Identify which cell holds the provided text, then report its (x, y) central coordinate. 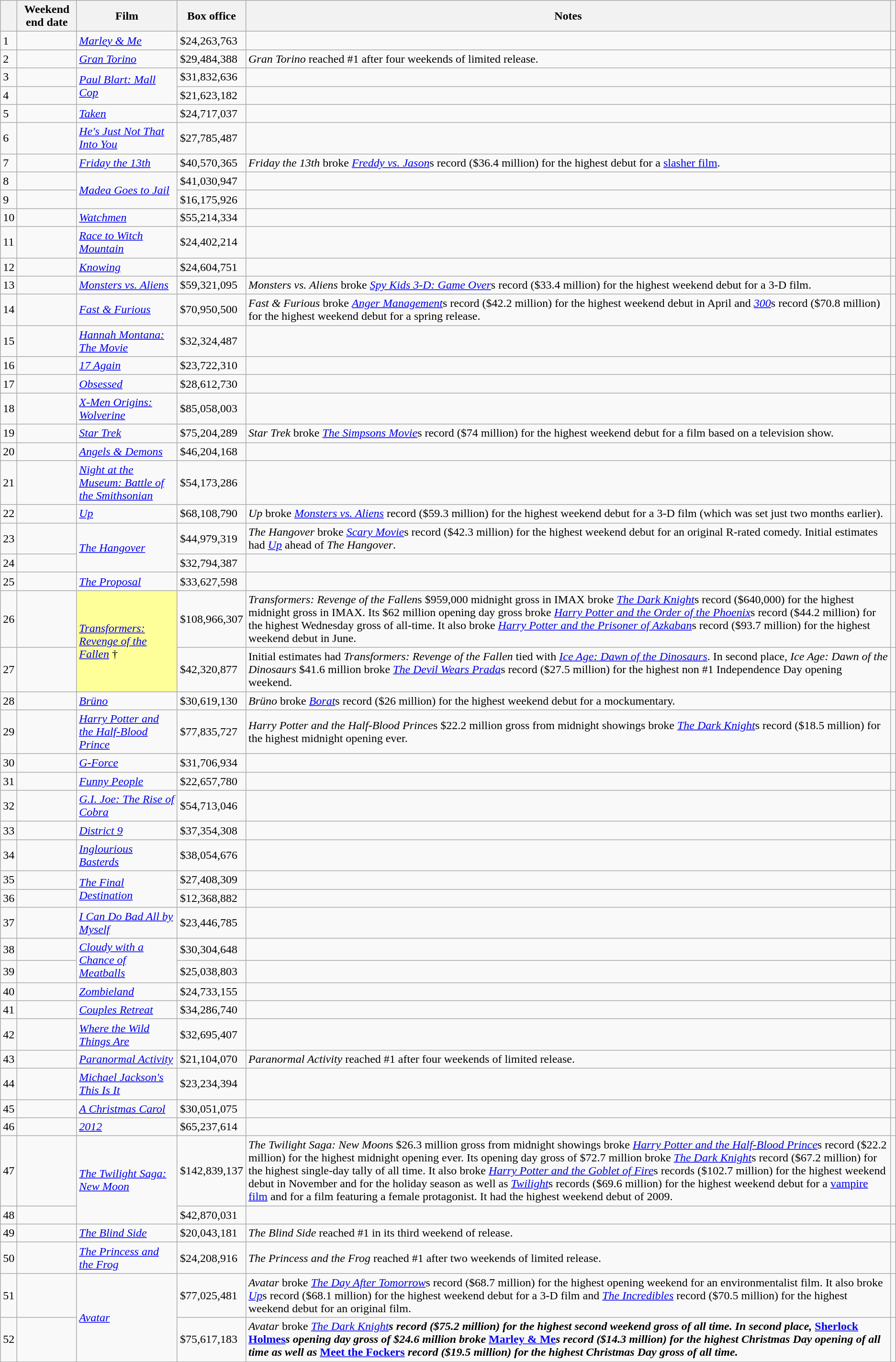
45 (9, 1108)
Avatar (127, 1317)
Gran Torino reached #1 after four weekends of limited release. (568, 59)
The Blind Side (127, 1233)
10 (9, 217)
$30,051,075 (212, 1108)
$27,785,487 (212, 138)
44 (9, 1084)
$24,604,751 (212, 267)
G-Force (127, 763)
17 (9, 384)
$34,286,740 (212, 1010)
38 (9, 949)
47 (9, 1171)
$24,717,037 (212, 113)
$85,058,003 (212, 409)
36 (9, 898)
$108,966,307 (212, 619)
$42,870,031 (212, 1215)
He's Just Not That Into You (127, 138)
Night at the Museum: Battle of the Smithsonian (127, 483)
The Final Destination (127, 889)
14 (9, 310)
$30,304,648 (212, 949)
I Can Do Bad All by Myself (127, 923)
25 (9, 581)
Couples Retreat (127, 1010)
$23,234,394 (212, 1084)
The Proposal (127, 581)
$54,713,046 (212, 806)
Star Trek (127, 433)
$22,657,780 (212, 781)
Paranormal Activity (127, 1059)
11 (9, 242)
28 (9, 700)
29 (9, 732)
$33,627,598 (212, 581)
21 (9, 483)
$70,950,500 (212, 310)
$68,108,790 (212, 514)
18 (9, 409)
X-Men Origins: Wolverine (127, 409)
35 (9, 880)
52 (9, 1339)
Hannah Montana: The Movie (127, 341)
$23,722,310 (212, 366)
37 (9, 923)
The Princess and the Frog (127, 1258)
41 (9, 1010)
The Hangover (127, 548)
$24,208,916 (212, 1258)
12 (9, 267)
Inglourious Basterds (127, 855)
8 (9, 181)
$27,408,309 (212, 880)
Box office (212, 16)
Notes (568, 16)
$16,175,926 (212, 199)
Brüno broke Borats record ($26 million) for the highest weekend debut for a mockumentary. (568, 700)
1 (9, 41)
19 (9, 433)
26 (9, 619)
40 (9, 991)
48 (9, 1215)
Funny People (127, 781)
Transformers: Revenge of the Fallen † (127, 641)
Where the Wild Things Are (127, 1034)
Film (127, 16)
Friday the 13th (127, 163)
27 (9, 669)
33 (9, 831)
Marley & Me (127, 41)
22 (9, 514)
$25,038,803 (212, 971)
23 (9, 538)
Angels & Demons (127, 451)
4 (9, 95)
$32,695,407 (212, 1034)
Watchmen (127, 217)
$31,832,636 (212, 77)
Paul Blart: Mall Cop (127, 86)
Monsters vs. Aliens (127, 285)
$37,354,308 (212, 831)
24 (9, 563)
$30,619,130 (212, 700)
The Princess and the Frog reached #1 after two weekends of limited release. (568, 1258)
Knowing (127, 267)
Zombieland (127, 991)
Friday the 13th broke Freddy vs. Jasons record ($36.4 million) for the highest debut for a slasher film. (568, 163)
Star Trek broke The Simpsons Movies record ($74 million) for the highest weekend debut for a film based on a television show. (568, 433)
$75,617,183 (212, 1339)
$24,263,763 (212, 41)
2 (9, 59)
$20,043,181 (212, 1233)
$46,204,168 (212, 451)
16 (9, 366)
Up (127, 514)
13 (9, 285)
30 (9, 763)
$24,402,214 (212, 242)
$41,030,947 (212, 181)
$32,324,487 (212, 341)
$40,570,365 (212, 163)
$54,173,286 (212, 483)
2012 (127, 1127)
9 (9, 199)
G.I. Joe: The Rise of Cobra (127, 806)
The Twilight Saga: New Moon (127, 1180)
Weekend end date (47, 16)
Madea Goes to Jail (127, 190)
$31,706,934 (212, 763)
46 (9, 1127)
39 (9, 971)
$59,321,095 (212, 285)
$24,733,155 (212, 991)
$75,204,289 (212, 433)
Gran Torino (127, 59)
$77,835,727 (212, 732)
15 (9, 341)
Paranormal Activity reached #1 after four weekends of limited release. (568, 1059)
7 (9, 163)
$29,484,388 (212, 59)
$38,054,676 (212, 855)
$65,237,614 (212, 1127)
Race to Witch Mountain (127, 242)
$55,214,334 (212, 217)
Monsters vs. Aliens broke Spy Kids 3-D: Game Overs record ($33.4 million) for the highest weekend debut for a 3-D film. (568, 285)
17 Again (127, 366)
6 (9, 138)
The Blind Side reached #1 in its third weekend of release. (568, 1233)
Harry Potter and the Half-Blood Prince (127, 732)
43 (9, 1059)
20 (9, 451)
Obsessed (127, 384)
$21,623,182 (212, 95)
$32,794,387 (212, 563)
$142,839,137 (212, 1171)
50 (9, 1258)
Brüno (127, 700)
$23,446,785 (212, 923)
5 (9, 113)
Taken (127, 113)
$44,979,319 (212, 538)
3 (9, 77)
49 (9, 1233)
Up broke Monsters vs. Aliens record ($59.3 million) for the highest weekend debut for a 3-D film (which was set just two months earlier). (568, 514)
District 9 (127, 831)
Fast & Furious (127, 310)
$28,612,730 (212, 384)
42 (9, 1034)
34 (9, 855)
Cloudy with a Chance of Meatballs (127, 960)
$12,368,882 (212, 898)
$21,104,070 (212, 1059)
51 (9, 1295)
$42,320,877 (212, 669)
Michael Jackson's This Is It (127, 1084)
32 (9, 806)
31 (9, 781)
A Christmas Carol (127, 1108)
$77,025,481 (212, 1295)
